Search for the cell housing the specified text and yield its (x, y) center coordinate. 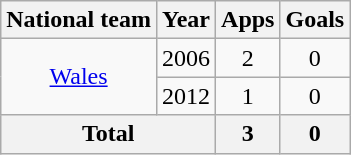
3 (248, 134)
National team (79, 20)
1 (248, 96)
Year (186, 20)
Total (108, 134)
Apps (248, 20)
2006 (186, 58)
Goals (315, 20)
2012 (186, 96)
Wales (79, 77)
2 (248, 58)
